Find where the given text appears and provide that cell's center as [x, y] coordinate. 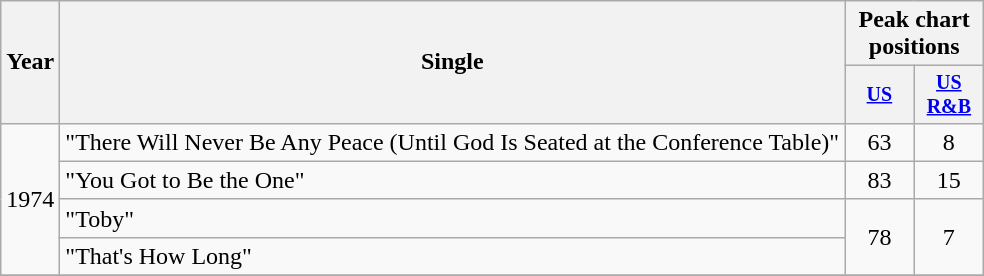
15 [948, 180]
"That's How Long" [452, 256]
"You Got to Be the One" [452, 180]
Year [30, 62]
"Toby" [452, 218]
78 [880, 237]
83 [880, 180]
7 [948, 237]
63 [880, 142]
1974 [30, 199]
US [880, 94]
8 [948, 142]
Single [452, 62]
USR&B [948, 94]
"There Will Never Be Any Peace (Until God Is Seated at the Conference Table)" [452, 142]
Peak chart positions [914, 34]
